For the text-containing cell, return its midpoint in (X, Y) coordinate format. 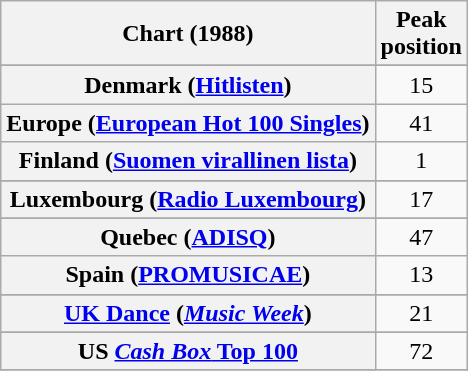
US Cash Box Top 100 (188, 351)
17 (421, 199)
Europe (European Hot 100 Singles) (188, 123)
13 (421, 275)
Spain (PROMUSICAE) (188, 275)
15 (421, 85)
41 (421, 123)
Quebec (ADISQ) (188, 237)
Finland (Suomen virallinen lista) (188, 161)
47 (421, 237)
72 (421, 351)
Denmark (Hitlisten) (188, 85)
Luxembourg (Radio Luxembourg) (188, 199)
1 (421, 161)
UK Dance (Music Week) (188, 313)
21 (421, 313)
Chart (1988) (188, 34)
Peakposition (421, 34)
